Return the (X, Y) coordinate for the center point of the cell that contains the specified text.  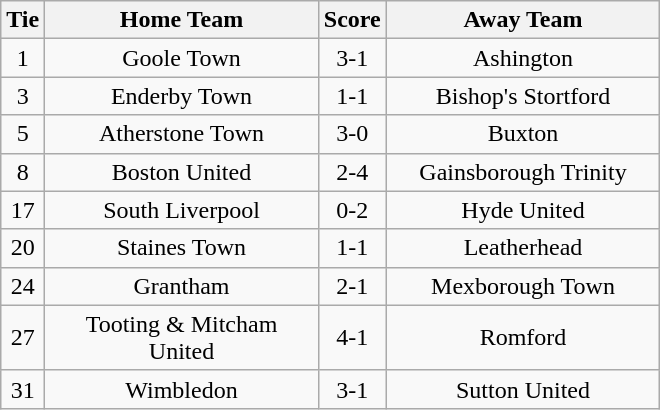
Tooting & Mitcham United (182, 338)
3 (23, 96)
Score (352, 20)
Hyde United (523, 210)
Goole Town (182, 58)
Mexborough Town (523, 286)
27 (23, 338)
24 (23, 286)
Atherstone Town (182, 134)
Enderby Town (182, 96)
Romford (523, 338)
31 (23, 389)
Tie (23, 20)
Boston United (182, 172)
20 (23, 248)
4-1 (352, 338)
2-1 (352, 286)
Leatherhead (523, 248)
Grantham (182, 286)
South Liverpool (182, 210)
2-4 (352, 172)
8 (23, 172)
Gainsborough Trinity (523, 172)
0-2 (352, 210)
Home Team (182, 20)
17 (23, 210)
Staines Town (182, 248)
3-0 (352, 134)
5 (23, 134)
Ashington (523, 58)
Wimbledon (182, 389)
Away Team (523, 20)
Buxton (523, 134)
Sutton United (523, 389)
Bishop's Stortford (523, 96)
1 (23, 58)
